Capture the cell that displays the provided text and extract its (X, Y) central coordinate. 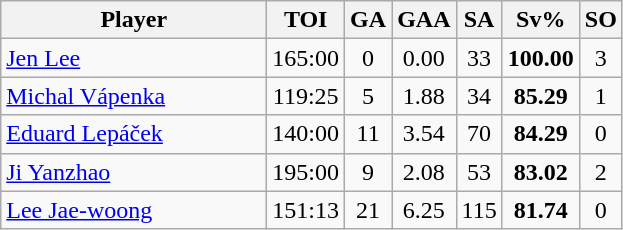
Lee Jae-woong (134, 210)
119:25 (306, 96)
1 (600, 96)
TOI (306, 20)
2.08 (424, 172)
53 (479, 172)
195:00 (306, 172)
165:00 (306, 58)
33 (479, 58)
0.00 (424, 58)
GAA (424, 20)
Ji Yanzhao (134, 172)
3 (600, 58)
21 (368, 210)
2 (600, 172)
83.02 (540, 172)
SO (600, 20)
70 (479, 134)
5 (368, 96)
140:00 (306, 134)
100.00 (540, 58)
34 (479, 96)
3.54 (424, 134)
84.29 (540, 134)
GA (368, 20)
SA (479, 20)
81.74 (540, 210)
Michal Vápenka (134, 96)
Sv% (540, 20)
Jen Lee (134, 58)
11 (368, 134)
9 (368, 172)
1.88 (424, 96)
6.25 (424, 210)
Player (134, 20)
85.29 (540, 96)
Eduard Lepáček (134, 134)
115 (479, 210)
151:13 (306, 210)
